Pinpoint the cell where the given text exists, returning its [x, y] midpoint coordinate. 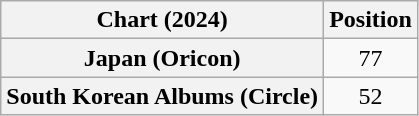
Chart (2024) [162, 20]
52 [371, 96]
South Korean Albums (Circle) [162, 96]
77 [371, 58]
Position [371, 20]
Japan (Oricon) [162, 58]
